Scan for the cell matching the given text and deliver its (x, y) coordinate at center. 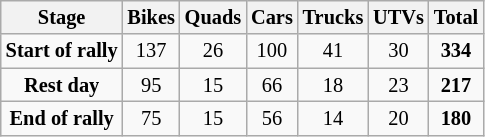
Trucks (333, 17)
Total (456, 17)
66 (272, 85)
75 (152, 118)
180 (456, 118)
20 (398, 118)
Quads (213, 17)
Rest day (62, 85)
23 (398, 85)
100 (272, 51)
30 (398, 51)
End of rally (62, 118)
137 (152, 51)
UTVs (398, 17)
Start of rally (62, 51)
Stage (62, 17)
95 (152, 85)
56 (272, 118)
Cars (272, 17)
14 (333, 118)
41 (333, 51)
Bikes (152, 17)
217 (456, 85)
334 (456, 51)
26 (213, 51)
18 (333, 85)
